Search for the cell housing the specified text and yield its [x, y] center coordinate. 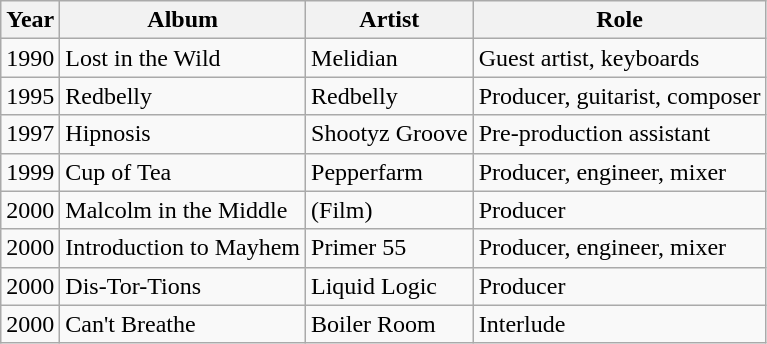
Role [620, 20]
(Film) [390, 210]
Guest artist, keyboards [620, 58]
Boiler Room [390, 324]
1997 [30, 134]
Interlude [620, 324]
Introduction to Mayhem [183, 248]
Cup of Tea [183, 172]
1990 [30, 58]
Album [183, 20]
Shootyz Groove [390, 134]
Lost in the Wild [183, 58]
Malcolm in the Middle [183, 210]
Melidian [390, 58]
Producer, guitarist, composer [620, 96]
Can't Breathe [183, 324]
Year [30, 20]
Primer 55 [390, 248]
1999 [30, 172]
Artist [390, 20]
Dis-Tor-Tions [183, 286]
Hipnosis [183, 134]
Pepperfarm [390, 172]
Pre-production assistant [620, 134]
Liquid Logic [390, 286]
1995 [30, 96]
